Scan for the cell matching the given text and deliver its (x, y) coordinate at center. 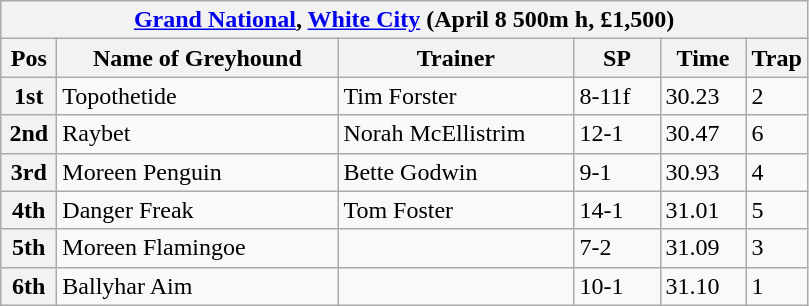
Grand National, White City (April 8 500m h, £1,500) (404, 20)
6th (29, 286)
Tom Foster (456, 210)
Tim Forster (456, 96)
Pos (29, 58)
Trainer (456, 58)
31.01 (703, 210)
31.09 (703, 248)
4 (776, 172)
14-1 (617, 210)
5 (776, 210)
3rd (29, 172)
Name of Greyhound (198, 58)
30.93 (703, 172)
Trap (776, 58)
SP (617, 58)
Moreen Penguin (198, 172)
2nd (29, 134)
7-2 (617, 248)
1st (29, 96)
Moreen Flamingoe (198, 248)
6 (776, 134)
4th (29, 210)
30.47 (703, 134)
30.23 (703, 96)
5th (29, 248)
Norah McEllistrim (456, 134)
31.10 (703, 286)
2 (776, 96)
Time (703, 58)
3 (776, 248)
8-11f (617, 96)
Topothetide (198, 96)
Danger Freak (198, 210)
Ballyhar Aim (198, 286)
12-1 (617, 134)
1 (776, 286)
10-1 (617, 286)
Raybet (198, 134)
9-1 (617, 172)
Bette Godwin (456, 172)
